Return (x, y) of the center of cell containing provided text 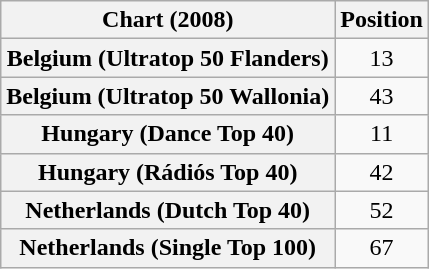
11 (382, 134)
Belgium (Ultratop 50 Wallonia) (168, 96)
42 (382, 172)
Hungary (Rádiós Top 40) (168, 172)
Position (382, 20)
Netherlands (Single Top 100) (168, 248)
Belgium (Ultratop 50 Flanders) (168, 58)
52 (382, 210)
67 (382, 248)
13 (382, 58)
Hungary (Dance Top 40) (168, 134)
Chart (2008) (168, 20)
Netherlands (Dutch Top 40) (168, 210)
43 (382, 96)
